Search for the cell housing the specified text and yield its [x, y] center coordinate. 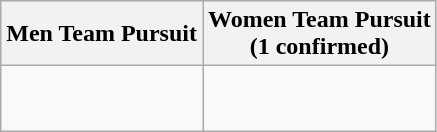
Women Team Pursuit(1 confirmed) [319, 34]
Men Team Pursuit [102, 34]
